Determine the [x, y] coordinate at the center of the cell enclosing the given text.  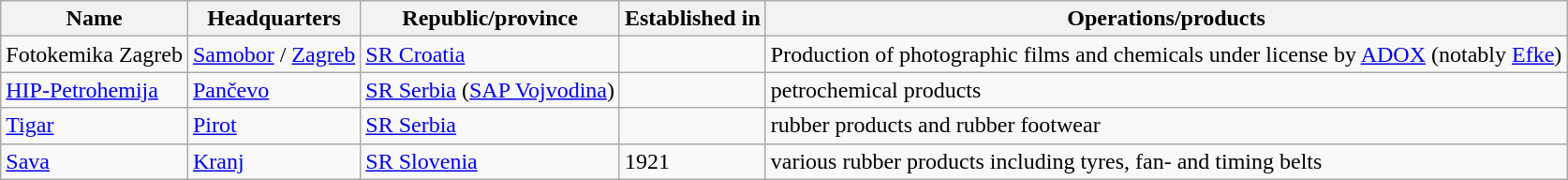
Kranj [274, 161]
Production of photographic films and chemicals under license by ADOX (notably Efke) [1166, 54]
HIP-Petrohemija [95, 90]
petrochemical products [1166, 90]
SR Serbia (SAP Vojvodina) [491, 90]
Operations/products [1166, 19]
SR Serbia [491, 126]
Pančevo [274, 90]
Tigar [95, 126]
Pirot [274, 126]
Fotokemika Zagreb [95, 54]
Samobor / Zagreb [274, 54]
Headquarters [274, 19]
Established in [692, 19]
SR Croatia [491, 54]
Republic/province [491, 19]
rubber products and rubber footwear [1166, 126]
various rubber products including tyres, fan- and timing belts [1166, 161]
Sava [95, 161]
SR Slovenia [491, 161]
Name [95, 19]
1921 [692, 161]
